For the text-containing cell, return its midpoint in (X, Y) coordinate format. 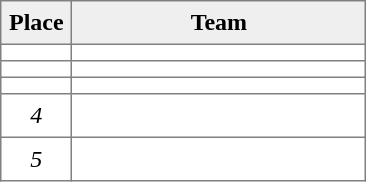
4 (36, 116)
Team (219, 23)
5 (36, 159)
Place (36, 23)
